Locate the cell with the specified text and output its (x, y) center coordinate. 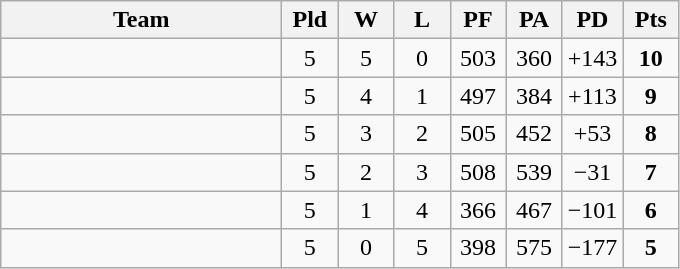
−101 (592, 210)
Team (142, 20)
10 (651, 58)
6 (651, 210)
539 (534, 172)
7 (651, 172)
9 (651, 96)
575 (534, 248)
467 (534, 210)
452 (534, 134)
+143 (592, 58)
−177 (592, 248)
384 (534, 96)
497 (478, 96)
398 (478, 248)
PA (534, 20)
PF (478, 20)
508 (478, 172)
360 (534, 58)
505 (478, 134)
L (422, 20)
+113 (592, 96)
Pts (651, 20)
W (366, 20)
366 (478, 210)
PD (592, 20)
503 (478, 58)
8 (651, 134)
Pld (310, 20)
+53 (592, 134)
−31 (592, 172)
